Detect which cell encompasses the target text, then output its [x, y] center coordinate. 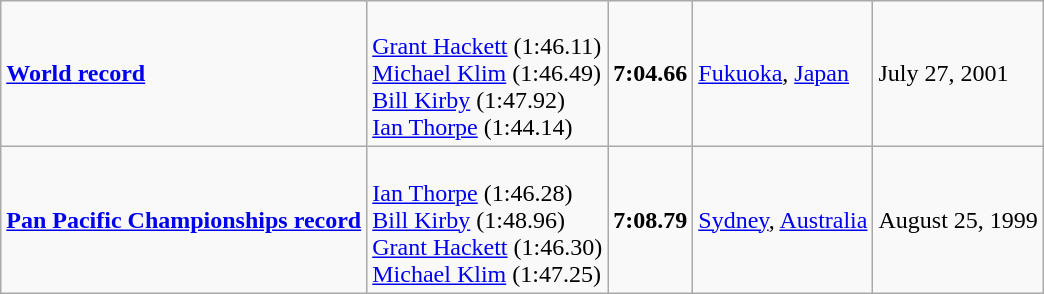
August 25, 1999 [958, 220]
World record [184, 74]
Ian Thorpe (1:46.28)Bill Kirby (1:48.96)Grant Hackett (1:46.30)Michael Klim (1:47.25) [488, 220]
7:08.79 [650, 220]
Grant Hackett (1:46.11)Michael Klim (1:46.49)Bill Kirby (1:47.92)Ian Thorpe (1:44.14) [488, 74]
Fukuoka, Japan [783, 74]
Sydney, Australia [783, 220]
7:04.66 [650, 74]
Pan Pacific Championships record [184, 220]
July 27, 2001 [958, 74]
